Search for the cell housing the specified text and yield its [X, Y] center coordinate. 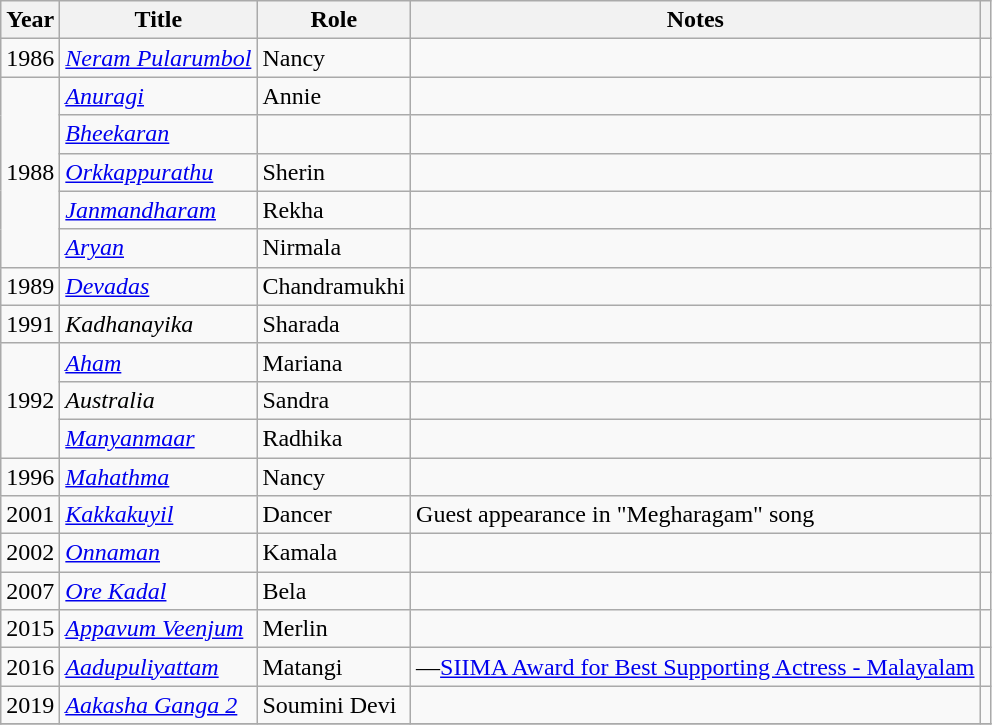
Rekha [334, 210]
1988 [30, 172]
Chandramukhi [334, 286]
Kamala [334, 553]
—SIIMA Award for Best Supporting Actress - Malayalam [696, 667]
2019 [30, 705]
Guest appearance in "Megharagam" song [696, 515]
2001 [30, 515]
Manyanmaar [158, 438]
Title [158, 20]
Mariana [334, 362]
Onnaman [158, 553]
Kadhanayika [158, 324]
Kakkakuyil [158, 515]
2016 [30, 667]
Aadupuliyattam [158, 667]
Bela [334, 591]
Radhika [334, 438]
2007 [30, 591]
1986 [30, 58]
1996 [30, 477]
2015 [30, 629]
Matangi [334, 667]
1991 [30, 324]
Soumini Devi [334, 705]
Dancer [334, 515]
Ore Kadal [158, 591]
Aryan [158, 248]
Role [334, 20]
Anuragi [158, 96]
2002 [30, 553]
Janmandharam [158, 210]
Year [30, 20]
1992 [30, 400]
Notes [696, 20]
Sherin [334, 172]
Appavum Veenjum [158, 629]
Devadas [158, 286]
Mahathma [158, 477]
Bheekaran [158, 134]
Sandra [334, 400]
Neram Pularumbol [158, 58]
Sharada [334, 324]
Australia [158, 400]
Aham [158, 362]
Annie [334, 96]
1989 [30, 286]
Orkkappurathu [158, 172]
Merlin [334, 629]
Nirmala [334, 248]
Aakasha Ganga 2 [158, 705]
